Search for the cell housing the specified text and yield its (X, Y) center coordinate. 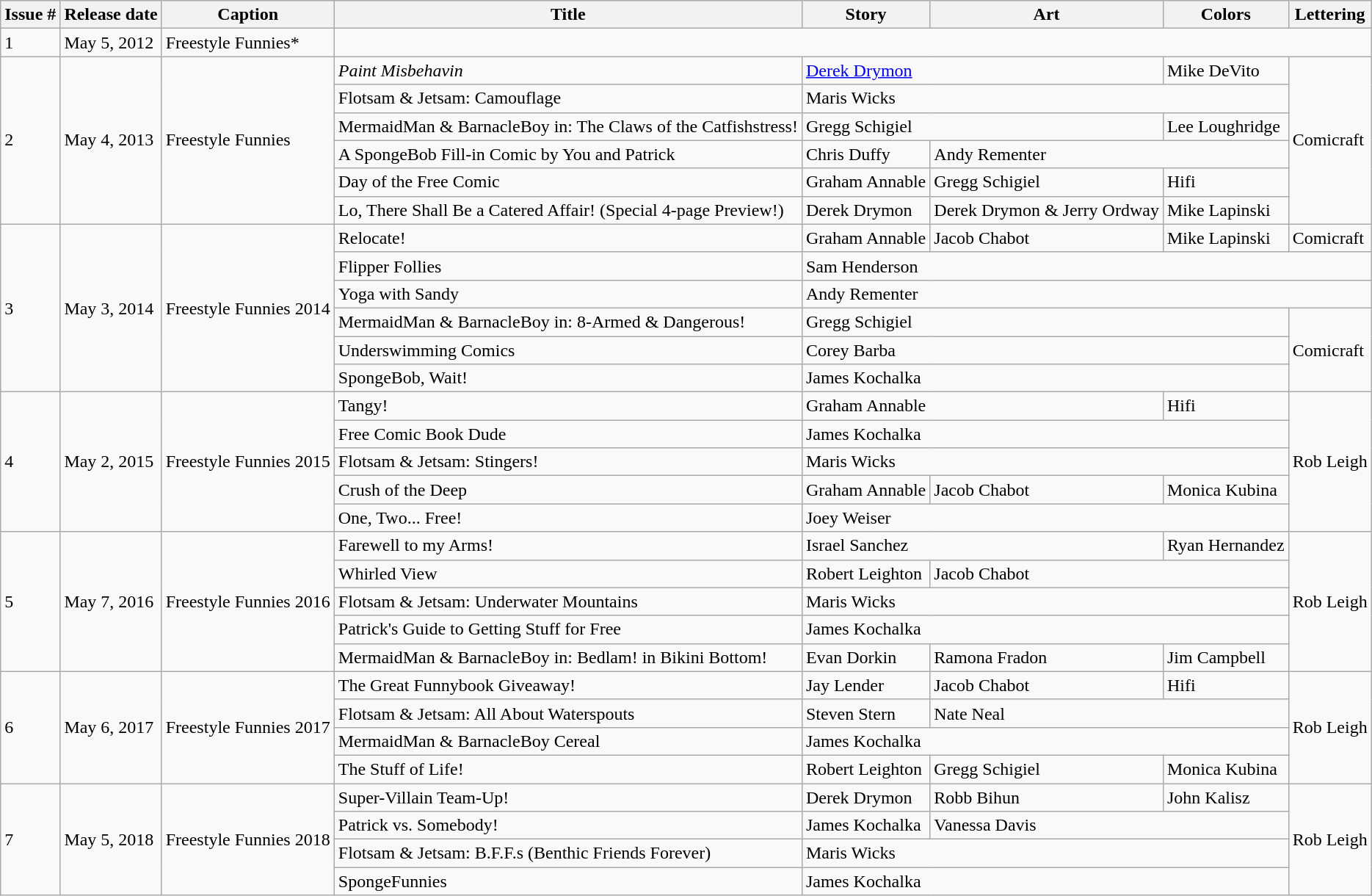
Freestyle Funnies (248, 140)
Joey Weiser (1045, 518)
Lettering (1330, 15)
Israel Sanchez (982, 546)
Title (568, 15)
Nate Neal (1109, 713)
Colors (1226, 15)
Farewell to my Arms! (568, 546)
3 (31, 308)
MermaidMan & BarnacleBoy in: The Claws of the Catfishstress! (568, 126)
Freestyle Funnies 2017 (248, 727)
Freestyle Funnies 2018 (248, 839)
6 (31, 727)
MermaidMan & BarnacleBoy in: Bedlam! in Bikini Bottom! (568, 657)
Ramona Fradon (1047, 657)
Freestyle Funnies 2016 (248, 601)
Flipper Follies (568, 266)
2 (31, 140)
Mike DeVito (1226, 71)
Freestyle Funnies 2015 (248, 462)
4 (31, 462)
Yoga with Sandy (568, 294)
Whirled View (568, 574)
Underswimming Comics (568, 350)
Paint Misbehavin (568, 71)
A SpongeBob Fill-in Comic by You and Patrick (568, 154)
May 3, 2014 (111, 308)
Flotsam & Jetsam: All About Waterspouts (568, 713)
May 5, 2012 (111, 43)
Derek Drymon & Jerry Ordway (1047, 210)
Caption (248, 15)
Freestyle Funnies 2014 (248, 308)
SpongeBob, Wait! (568, 378)
May 6, 2017 (111, 727)
Lee Loughridge (1226, 126)
Vanessa Davis (1109, 825)
Patrick vs. Somebody! (568, 825)
7 (31, 839)
Flotsam & Jetsam: Underwater Mountains (568, 601)
One, Two... Free! (568, 518)
Flotsam & Jetsam: Stingers! (568, 462)
Jay Lender (865, 685)
1 (31, 43)
Super-Villain Team-Up! (568, 797)
Sam Henderson (1086, 266)
MermaidMan & BarnacleBoy Cereal (568, 741)
May 2, 2015 (111, 462)
Free Comic Book Dude (568, 434)
Patrick's Guide to Getting Stuff for Free (568, 629)
May 4, 2013 (111, 140)
SpongeFunnies (568, 881)
The Great Funnybook Giveaway! (568, 685)
Story (865, 15)
Relocate! (568, 238)
John Kalisz (1226, 797)
5 (31, 601)
Chris Duffy (865, 154)
Day of the Free Comic (568, 182)
Evan Dorkin (865, 657)
Freestyle Funnies* (248, 43)
Release date (111, 15)
Steven Stern (865, 713)
MermaidMan & BarnacleBoy in: 8-Armed & Dangerous! (568, 322)
May 7, 2016 (111, 601)
Lo, There Shall Be a Catered Affair! (Special 4-page Preview!) (568, 210)
Corey Barba (1045, 350)
The Stuff of Life! (568, 769)
Robb Bihun (1047, 797)
Crush of the Deep (568, 490)
May 5, 2018 (111, 839)
Ryan Hernandez (1226, 546)
Flotsam & Jetsam: B.F.F.s (Benthic Friends Forever) (568, 853)
Art (1047, 15)
Jim Campbell (1226, 657)
Flotsam & Jetsam: Camouflage (568, 98)
Issue # (31, 15)
Tangy! (568, 406)
